Scan for the cell matching the given text and deliver its (x, y) coordinate at center. 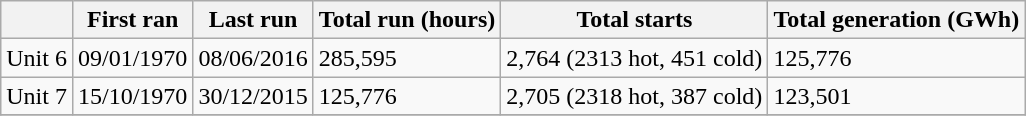
123,501 (896, 96)
First ran (132, 20)
Total starts (634, 20)
Total run (hours) (407, 20)
30/12/2015 (253, 96)
Last run (253, 20)
15/10/1970 (132, 96)
2,764 (2313 hot, 451 cold) (634, 58)
Total generation (GWh) (896, 20)
08/06/2016 (253, 58)
09/01/1970 (132, 58)
285,595 (407, 58)
2,705 (2318 hot, 387 cold) (634, 96)
Unit 6 (37, 58)
Unit 7 (37, 96)
